Output the (X, Y) coordinate of the center of the cell containing the given text.  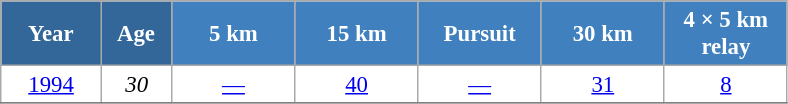
Pursuit (480, 34)
Year (52, 34)
15 km (356, 34)
4 × 5 km relay (726, 34)
31 (602, 85)
30 (136, 85)
40 (356, 85)
Age (136, 34)
30 km (602, 34)
1994 (52, 85)
8 (726, 85)
5 km (234, 34)
